Return [X, Y] of the center of cell containing provided text 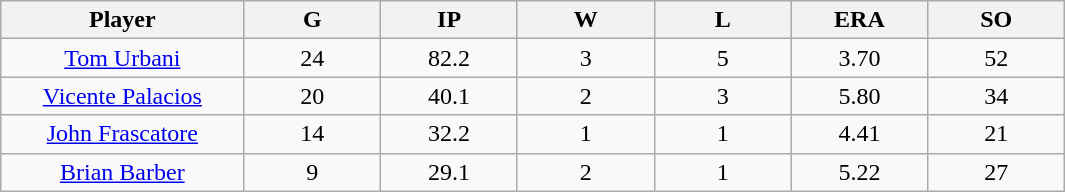
29.1 [450, 172]
21 [996, 134]
34 [996, 96]
4.41 [860, 134]
W [586, 20]
24 [312, 58]
G [312, 20]
Player [122, 20]
5.22 [860, 172]
20 [312, 96]
82.2 [450, 58]
27 [996, 172]
Brian Barber [122, 172]
John Frascatore [122, 134]
14 [312, 134]
9 [312, 172]
52 [996, 58]
Tom Urbani [122, 58]
L [722, 20]
IP [450, 20]
SO [996, 20]
5 [722, 58]
ERA [860, 20]
5.80 [860, 96]
Vicente Palacios [122, 96]
32.2 [450, 134]
3.70 [860, 58]
40.1 [450, 96]
